Capture the cell that displays the provided text and extract its [X, Y] central coordinate. 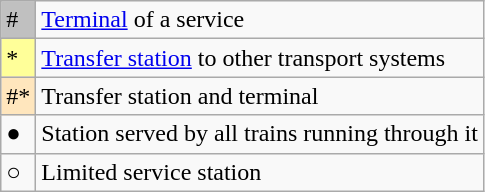
#* [18, 96]
○ [18, 172]
Station served by all trains running through it [260, 134]
Transfer station to other transport systems [260, 58]
Transfer station and terminal [260, 96]
Terminal of a service [260, 20]
● [18, 134]
* [18, 58]
Limited service station [260, 172]
# [18, 20]
